From the cell containing the given text, extract its center point as (x, y) coordinate. 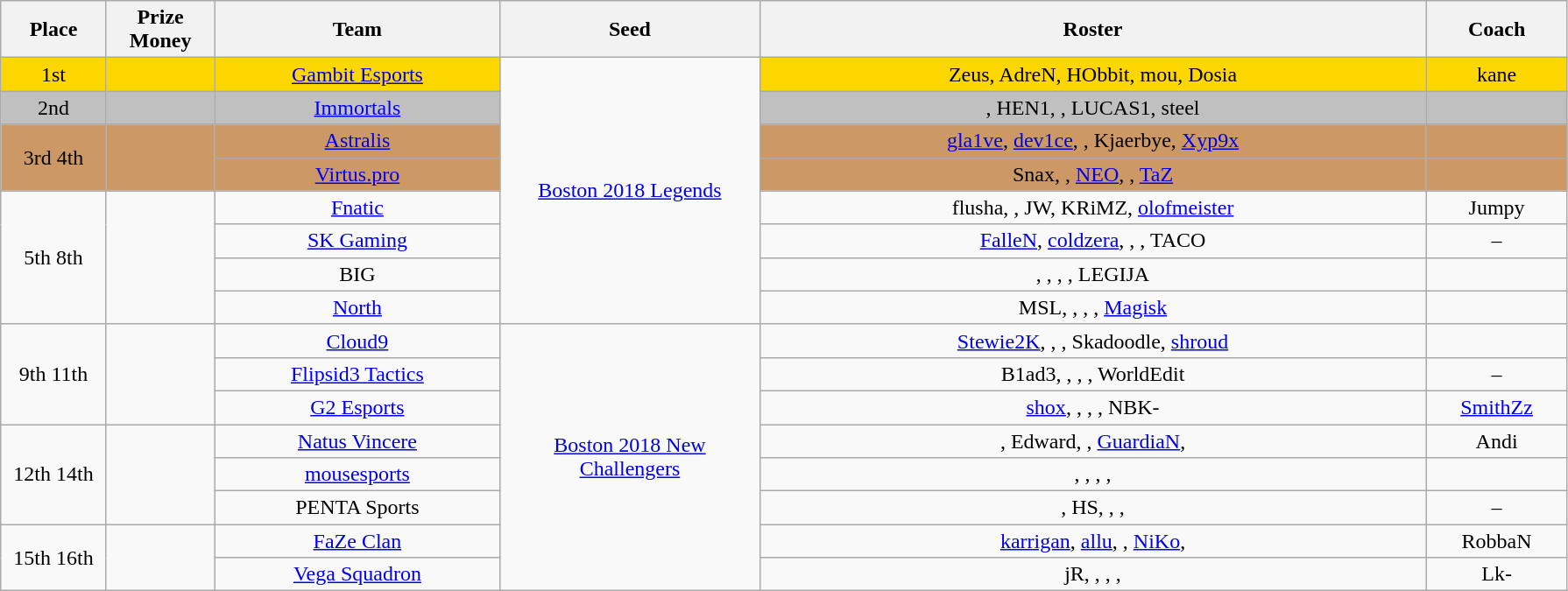
, Edward, , GuardiaN, (1093, 440)
Roster (1093, 30)
flusha, , JW, KRiMZ, olofmeister (1093, 208)
Lk- (1496, 574)
FaZe Clan (357, 541)
FalleN, coldzera, , , TACO (1093, 241)
Snax, , NEO, , TaZ (1093, 174)
Fnatic (357, 208)
MSL, , , , Magisk (1093, 307)
Gambit Esports (357, 74)
12th 14th (54, 474)
mousesports (357, 475)
Place (54, 30)
15th 16th (54, 558)
gla1ve, dev1ce, , Kjaerbye, Xyp9x (1093, 141)
Team (357, 30)
Astralis (357, 141)
Jumpy (1496, 208)
3rd 4th (54, 158)
, , , , LEGIJA (1093, 274)
, , , , (1093, 475)
1st (54, 74)
PENTA Sports (357, 508)
Natus Vincere (357, 440)
Cloud9 (357, 341)
B1ad3, , , , WorldEdit (1093, 374)
shox, , , , NBK- (1093, 407)
Zeus, AdreN, HObbit, mou, Dosia (1093, 74)
2nd (54, 108)
G2 Esports (357, 407)
Boston 2018 New Challengers (630, 457)
5th 8th (54, 257)
Seed (630, 30)
RobbaN (1496, 541)
Stewie2K, , , Skadoodle, shroud (1093, 341)
Andi (1496, 440)
Boston 2018 Legends (630, 191)
Immortals (357, 108)
Coach (1496, 30)
, HEN1, , LUCAS1, steel (1093, 108)
kane (1496, 74)
jR, , , , (1093, 574)
SmithZz (1496, 407)
BIG (357, 274)
, HS, , , (1093, 508)
SK Gaming (357, 241)
North (357, 307)
9th 11th (54, 374)
Vega Squadron (357, 574)
Virtus.pro (357, 174)
Flipsid3 Tactics (357, 374)
karrigan, allu, , NiKo, (1093, 541)
Prize Money (160, 30)
